Find where the given text appears and provide that cell's center as (X, Y) coordinate. 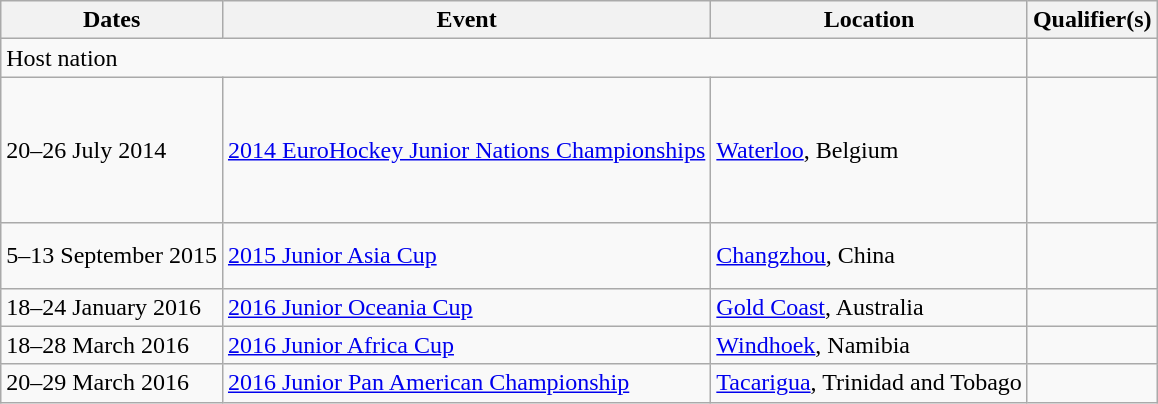
Qualifier(s) (1092, 20)
18–28 March 2016 (112, 345)
Dates (112, 20)
2015 Junior Asia Cup (466, 256)
Windhoek, Namibia (870, 345)
18–24 January 2016 (112, 307)
Event (466, 20)
Host nation (514, 58)
2016 Junior Africa Cup (466, 345)
Tacarigua, Trinidad and Tobago (870, 383)
Waterloo, Belgium (870, 150)
2016 Junior Oceania Cup (466, 307)
Gold Coast, Australia (870, 307)
20–26 July 2014 (112, 150)
5–13 September 2015 (112, 256)
Changzhou, China (870, 256)
2016 Junior Pan American Championship (466, 383)
Location (870, 20)
20–29 March 2016 (112, 383)
2014 EuroHockey Junior Nations Championships (466, 150)
